Provide the (x, y) coordinate of the cell's center where the given text is located.  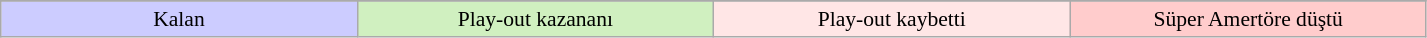
Kalan (179, 19)
Play-out kazananı (535, 19)
Süper Amertöre düştü (1248, 19)
Play-out kaybetti (892, 19)
